Scan for the cell matching the given text and deliver its (x, y) coordinate at center. 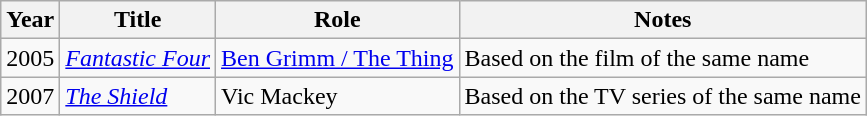
The Shield (138, 96)
Fantastic Four (138, 58)
Role (338, 20)
Title (138, 20)
Ben Grimm / The Thing (338, 58)
Year (30, 20)
2007 (30, 96)
Vic Mackey (338, 96)
Based on the film of the same name (662, 58)
2005 (30, 58)
Based on the TV series of the same name (662, 96)
Notes (662, 20)
